Capture the cell that displays the provided text and extract its (X, Y) central coordinate. 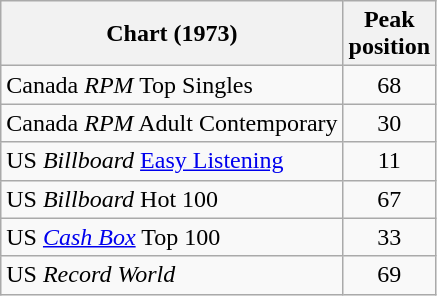
US Record World (172, 275)
67 (389, 199)
11 (389, 161)
Peakposition (389, 34)
Canada RPM Adult Contemporary (172, 123)
US Cash Box Top 100 (172, 237)
68 (389, 85)
Canada RPM Top Singles (172, 85)
US Billboard Easy Listening (172, 161)
33 (389, 237)
Chart (1973) (172, 34)
69 (389, 275)
US Billboard Hot 100 (172, 199)
30 (389, 123)
